Pinpoint the cell where the given text exists, returning its (X, Y) midpoint coordinate. 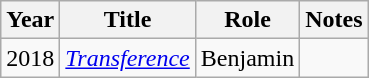
2018 (30, 58)
Transference (128, 58)
Benjamin (247, 58)
Role (247, 20)
Year (30, 20)
Title (128, 20)
Notes (334, 20)
